Locate the cell with the specified text and output its [x, y] center coordinate. 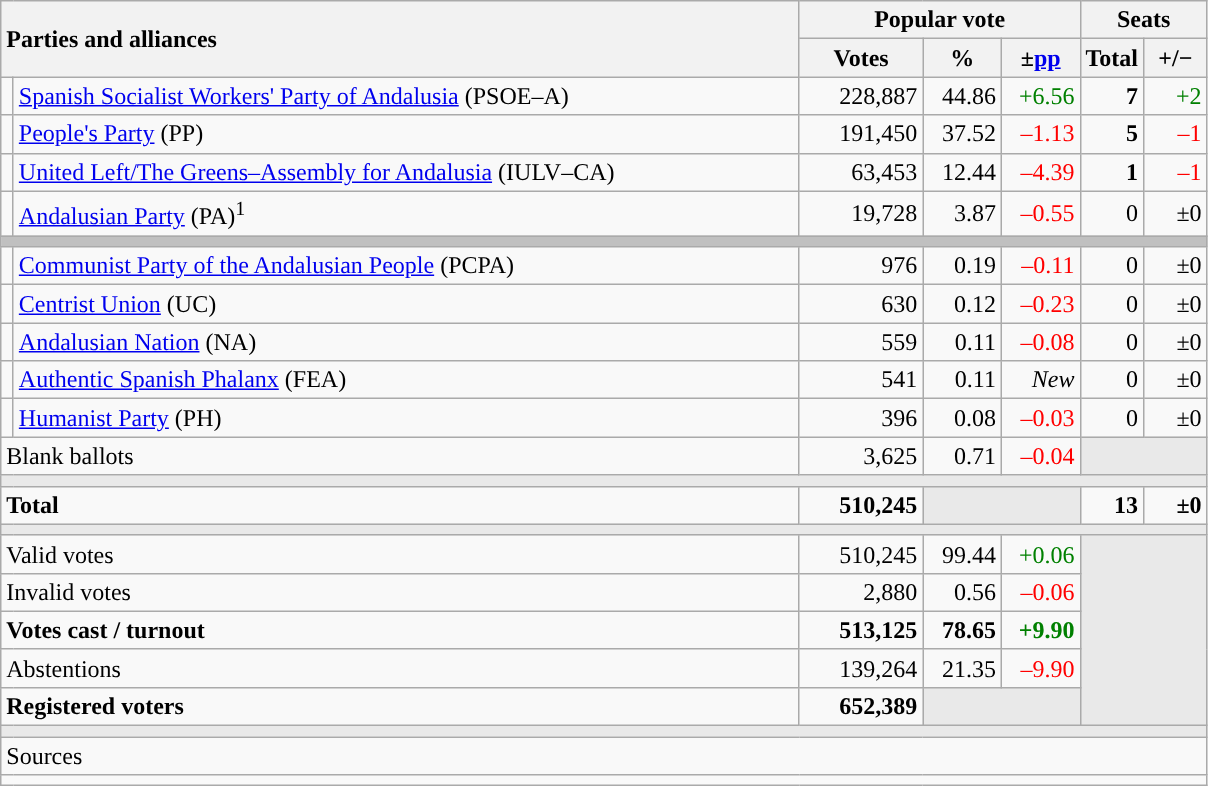
513,125 [861, 630]
0.56 [962, 592]
–0.03 [1040, 418]
44.86 [962, 96]
–1.13 [1040, 134]
37.52 [962, 134]
78.65 [962, 630]
–0.08 [1040, 342]
+2 [1176, 96]
976 [861, 266]
People's Party (PP) [406, 134]
7 [1112, 96]
0.08 [962, 418]
+9.90 [1040, 630]
+0.06 [1040, 554]
652,389 [861, 706]
541 [861, 380]
0.19 [962, 266]
Centrist Union (UC) [406, 304]
–0.55 [1040, 214]
–0.11 [1040, 266]
Parties and alliances [400, 39]
3.87 [962, 214]
Andalusian Party (PA)1 [406, 214]
191,450 [861, 134]
2,880 [861, 592]
139,264 [861, 668]
228,887 [861, 96]
Valid votes [400, 554]
United Left/The Greens–Assembly for Andalusia (IULV–CA) [406, 172]
+6.56 [1040, 96]
Communist Party of the Andalusian People (PCPA) [406, 266]
Blank ballots [400, 456]
Abstentions [400, 668]
Invalid votes [400, 592]
Votes [861, 58]
1 [1112, 172]
630 [861, 304]
63,453 [861, 172]
% [962, 58]
5 [1112, 134]
Popular vote [940, 20]
+/− [1176, 58]
12.44 [962, 172]
Registered voters [400, 706]
396 [861, 418]
–0.23 [1040, 304]
99.44 [962, 554]
Authentic Spanish Phalanx (FEA) [406, 380]
13 [1112, 505]
Sources [604, 756]
–4.39 [1040, 172]
0.71 [962, 456]
Humanist Party (PH) [406, 418]
559 [861, 342]
Spanish Socialist Workers' Party of Andalusia (PSOE–A) [406, 96]
–9.90 [1040, 668]
Seats [1144, 20]
21.35 [962, 668]
3,625 [861, 456]
Votes cast / turnout [400, 630]
0.12 [962, 304]
±pp [1040, 58]
–0.04 [1040, 456]
19,728 [861, 214]
–0.06 [1040, 592]
Andalusian Nation (NA) [406, 342]
New [1040, 380]
